Determine the [x, y] coordinate at the center of the cell enclosing the given text.  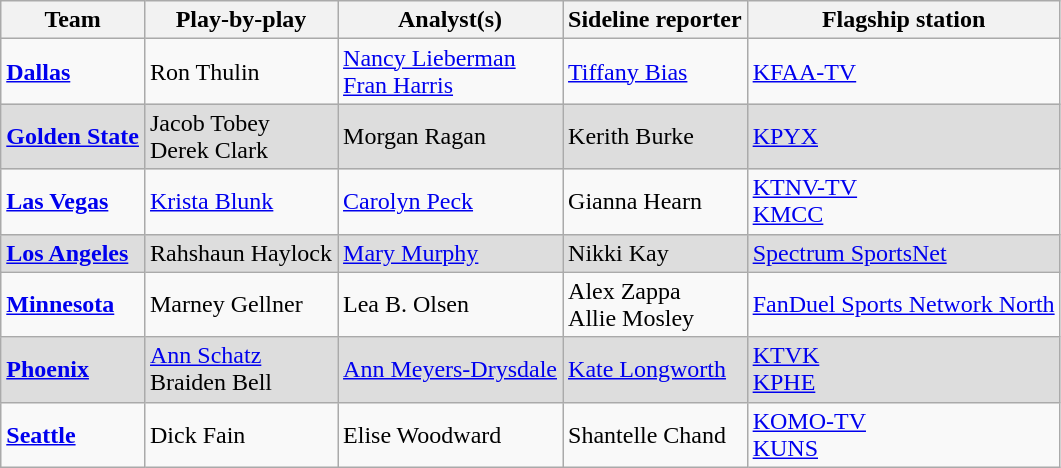
KPYX [904, 136]
Ann Meyers-Drysdale [450, 370]
Analyst(s) [450, 20]
KFAA-TV [904, 72]
Las Vegas [73, 202]
Nikki Kay [656, 253]
Kerith Burke [656, 136]
Flagship station [904, 20]
Los Angeles [73, 253]
Dallas [73, 72]
Nancy LiebermanFran Harris [450, 72]
Tiffany Bias [656, 72]
Kate Longworth [656, 370]
Phoenix [73, 370]
Shantelle Chand [656, 434]
Play-by-play [240, 20]
Alex ZappaAllie Mosley [656, 304]
Golden State [73, 136]
Dick Fain [240, 434]
Minnesota [73, 304]
Marney Gellner [240, 304]
Gianna Hearn [656, 202]
Jacob TobeyDerek Clark [240, 136]
KTNV-TVKMCC [904, 202]
Team [73, 20]
Seattle [73, 434]
Ron Thulin [240, 72]
Sideline reporter [656, 20]
Elise Woodward [450, 434]
Mary Murphy [450, 253]
Carolyn Peck [450, 202]
KOMO-TVKUNS [904, 434]
Krista Blunk [240, 202]
Morgan Ragan [450, 136]
Rahshaun Haylock [240, 253]
Ann SchatzBraiden Bell [240, 370]
KTVKKPHE [904, 370]
Lea B. Olsen [450, 304]
Spectrum SportsNet [904, 253]
FanDuel Sports Network North [904, 304]
